From the cell containing the given text, extract its center point as [x, y] coordinate. 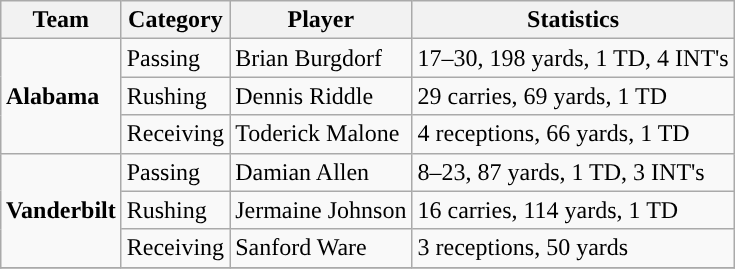
8–23, 87 yards, 1 TD, 3 INT's [573, 172]
Alabama [60, 96]
Sanford Ware [321, 248]
Toderick Malone [321, 134]
Vanderbilt [60, 210]
Player [321, 20]
Dennis Riddle [321, 96]
17–30, 198 yards, 1 TD, 4 INT's [573, 58]
Brian Burgdorf [321, 58]
16 carries, 114 yards, 1 TD [573, 210]
Category [175, 20]
29 carries, 69 yards, 1 TD [573, 96]
3 receptions, 50 yards [573, 248]
4 receptions, 66 yards, 1 TD [573, 134]
Team [60, 20]
Statistics [573, 20]
Damian Allen [321, 172]
Jermaine Johnson [321, 210]
